For the text-containing cell, return its midpoint in (X, Y) coordinate format. 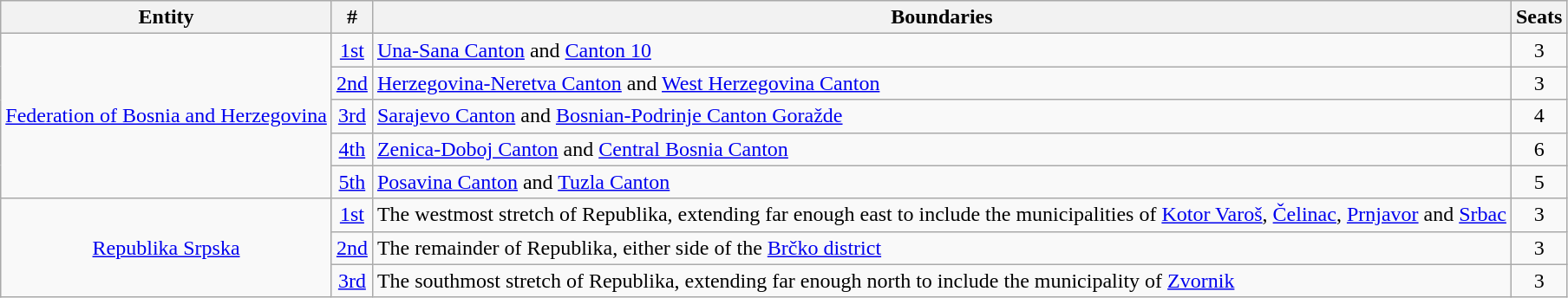
Zenica-Doboj Canton and Central Bosnia Canton (942, 149)
6 (1539, 149)
Herzegovina-Neretva Canton and West Herzegovina Canton (942, 83)
The westmost stretch of Republika, extending far enough east to include the municipalities of Kotor Varoš, Čelinac, Prnjavor and Srbac (942, 215)
Seats (1539, 17)
Una-Sana Canton and Canton 10 (942, 50)
4th (352, 149)
Federation of Bosnia and Herzegovina (167, 116)
Entity (167, 17)
The southmost stretch of Republika, extending far enough north to include the municipality of Zvornik (942, 281)
5th (352, 182)
5 (1539, 182)
Sarajevo Canton and Bosnian-Podrinje Canton Goražde (942, 116)
4 (1539, 116)
Boundaries (942, 17)
The remainder of Republika, either side of the Brčko district (942, 248)
Republika Srpska (167, 248)
# (352, 17)
Posavina Canton and Tuzla Canton (942, 182)
